Search for the cell housing the specified text and yield its [x, y] center coordinate. 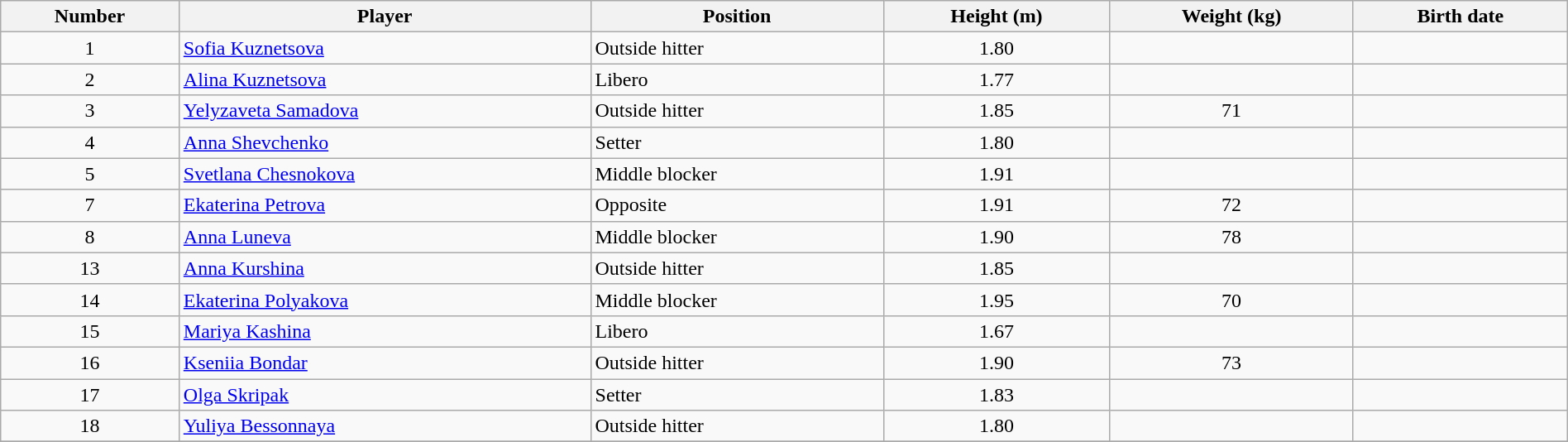
Kseniia Bondar [385, 363]
7 [90, 205]
78 [1232, 237]
Player [385, 17]
Anna Luneva [385, 237]
Svetlana Chesnokova [385, 174]
15 [90, 331]
70 [1232, 300]
Mariya Kashina [385, 331]
16 [90, 363]
4 [90, 142]
Yuliya Bessonnaya [385, 426]
Ekaterina Polyakova [385, 300]
71 [1232, 111]
72 [1232, 205]
Weight (kg) [1232, 17]
13 [90, 268]
Opposite [737, 205]
Birth date [1460, 17]
17 [90, 395]
1.95 [997, 300]
2 [90, 79]
Olga Skripak [385, 395]
73 [1232, 363]
1.83 [997, 395]
1.67 [997, 331]
14 [90, 300]
1 [90, 48]
8 [90, 237]
Anna Shevchenko [385, 142]
5 [90, 174]
Anna Kurshina [385, 268]
Sofia Kuznetsova [385, 48]
18 [90, 426]
Yelyzaveta Samadova [385, 111]
Ekaterina Petrova [385, 205]
3 [90, 111]
Position [737, 17]
Alina Kuznetsova [385, 79]
Height (m) [997, 17]
1.77 [997, 79]
Number [90, 17]
